Provide the (x, y) coordinate of the cell's center where the given text is located.  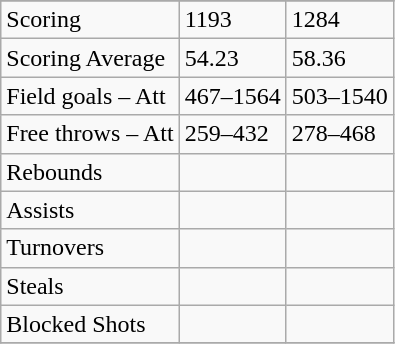
Rebounds (90, 172)
Blocked Shots (90, 324)
Free throws – Att (90, 134)
503–1540 (340, 96)
Scoring (90, 20)
Steals (90, 286)
259–432 (232, 134)
1284 (340, 20)
278–468 (340, 134)
467–1564 (232, 96)
Turnovers (90, 248)
58.36 (340, 58)
Field goals – Att (90, 96)
Scoring Average (90, 58)
54.23 (232, 58)
Assists (90, 210)
1193 (232, 20)
